Extract the (x, y) coordinate from the center of the cell holding the provided text.  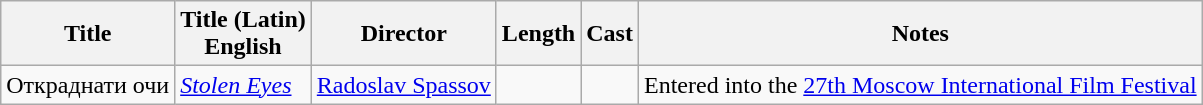
Откраднати очи (88, 85)
Cast (610, 34)
Title (Latin)English (244, 34)
Entered into the 27th Moscow International Film Festival (920, 85)
Stolen Eyes (244, 85)
Notes (920, 34)
Director (404, 34)
Radoslav Spassov (404, 85)
Length (538, 34)
Title (88, 34)
